Output the [X, Y] coordinate of the center of the cell containing the given text.  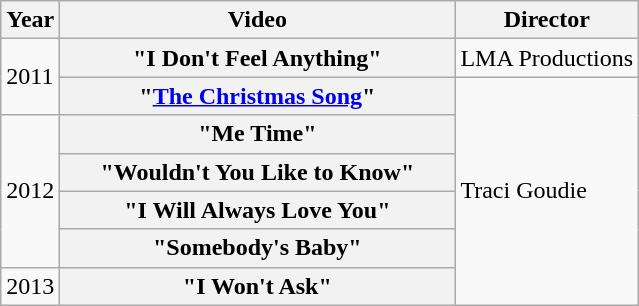
LMA Productions [547, 58]
"I Will Always Love You" [258, 210]
2013 [30, 286]
"Somebody's Baby" [258, 248]
Year [30, 20]
"The Christmas Song" [258, 96]
"Me Time" [258, 134]
Video [258, 20]
"Wouldn't You Like to Know" [258, 172]
"I Won't Ask" [258, 286]
"I Don't Feel Anything" [258, 58]
Traci Goudie [547, 191]
2012 [30, 191]
Director [547, 20]
2011 [30, 77]
